Output the (x, y) coordinate of the center of the cell containing the given text.  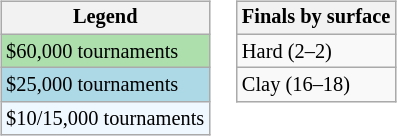
$25,000 tournaments (105, 85)
Hard (2–2) (316, 51)
Clay (16–18) (316, 85)
Finals by surface (316, 18)
$60,000 tournaments (105, 51)
$10/15,000 tournaments (105, 119)
Legend (105, 18)
